Return [x, y] of the center of cell containing provided text 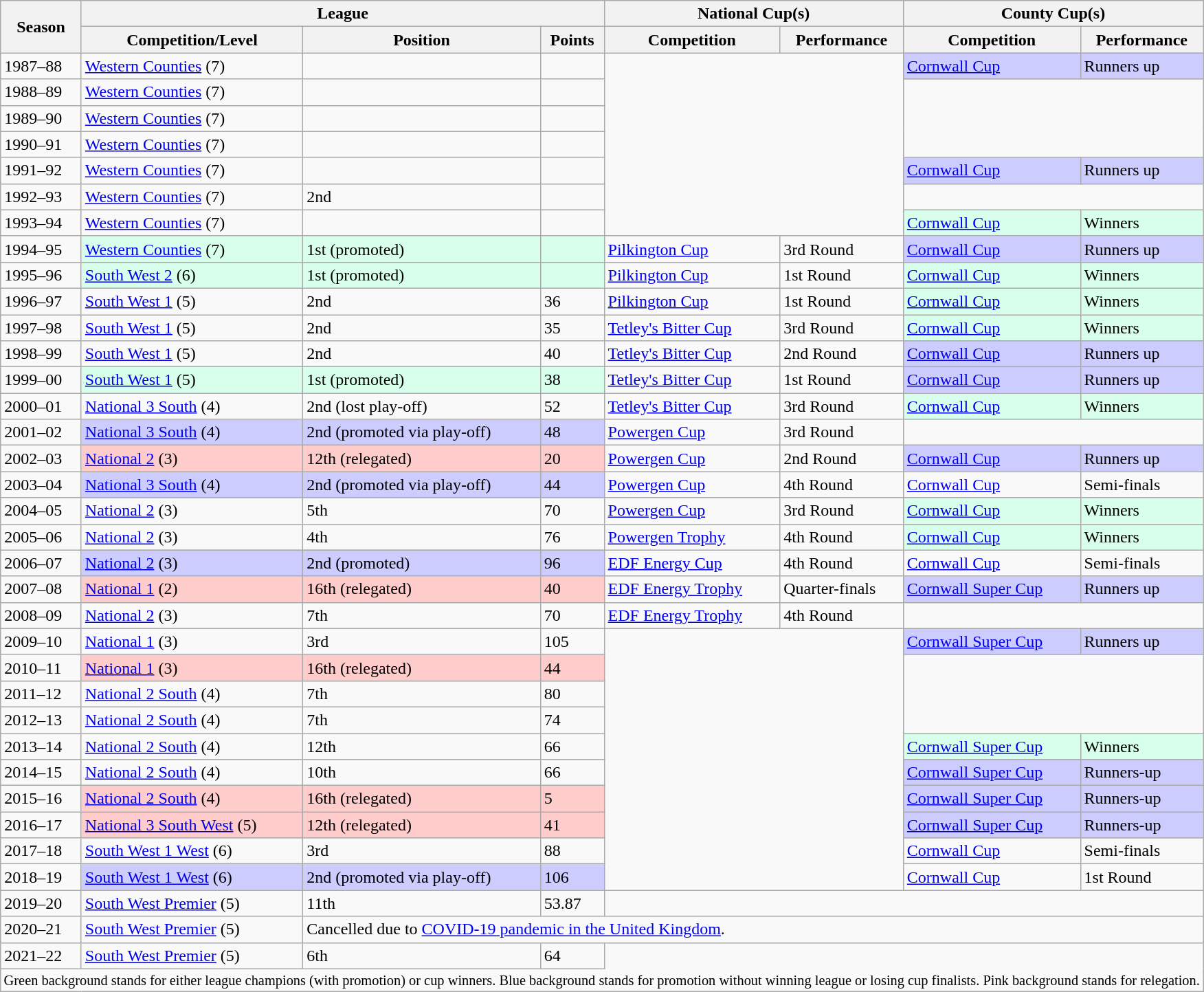
1998–99 [41, 354]
2000–01 [41, 406]
1992–93 [41, 197]
2021–22 [41, 956]
1987–88 [41, 66]
2010–11 [41, 668]
105 [572, 641]
2011–12 [41, 694]
1989–90 [41, 118]
National Cup(s) [753, 14]
36 [572, 301]
52 [572, 406]
2016–17 [41, 825]
74 [572, 720]
2009–10 [41, 641]
Season [41, 27]
12th [422, 746]
National 3 South West (5) [192, 825]
1995–96 [41, 275]
96 [572, 563]
88 [572, 851]
5th [422, 511]
41 [572, 825]
2018–19 [41, 877]
2004–05 [41, 511]
Position [422, 40]
6th [422, 956]
64 [572, 956]
35 [572, 328]
2nd (lost play-off) [422, 406]
38 [572, 380]
2017–18 [41, 851]
Points [572, 40]
2nd (promoted) [422, 563]
48 [572, 432]
5 [572, 799]
League [342, 14]
1994–95 [41, 249]
2012–13 [41, 720]
53.87 [572, 903]
Quarter-finals [842, 589]
2007–08 [41, 589]
20 [572, 459]
1999–00 [41, 380]
2003–04 [41, 485]
10th [422, 773]
1996–97 [41, 301]
2014–15 [41, 773]
2005–06 [41, 537]
Cancelled due to COVID-19 pandemic in the United Kingdom. [753, 929]
4th [422, 537]
1997–98 [41, 328]
11th [422, 903]
South West 2 (6) [192, 275]
Competition/Level [192, 40]
Powergen Trophy [692, 537]
2019–20 [41, 903]
2008–09 [41, 615]
1991–92 [41, 170]
1993–94 [41, 223]
80 [572, 694]
2015–16 [41, 799]
2020–21 [41, 929]
2001–02 [41, 432]
2013–14 [41, 746]
EDF Energy Cup [692, 563]
County Cup(s) [1053, 14]
76 [572, 537]
1988–89 [41, 92]
2002–03 [41, 459]
1990–91 [41, 144]
106 [572, 877]
National 1 (2) [192, 589]
2006–07 [41, 563]
